Detect which cell encompasses the target text, then output its [x, y] center coordinate. 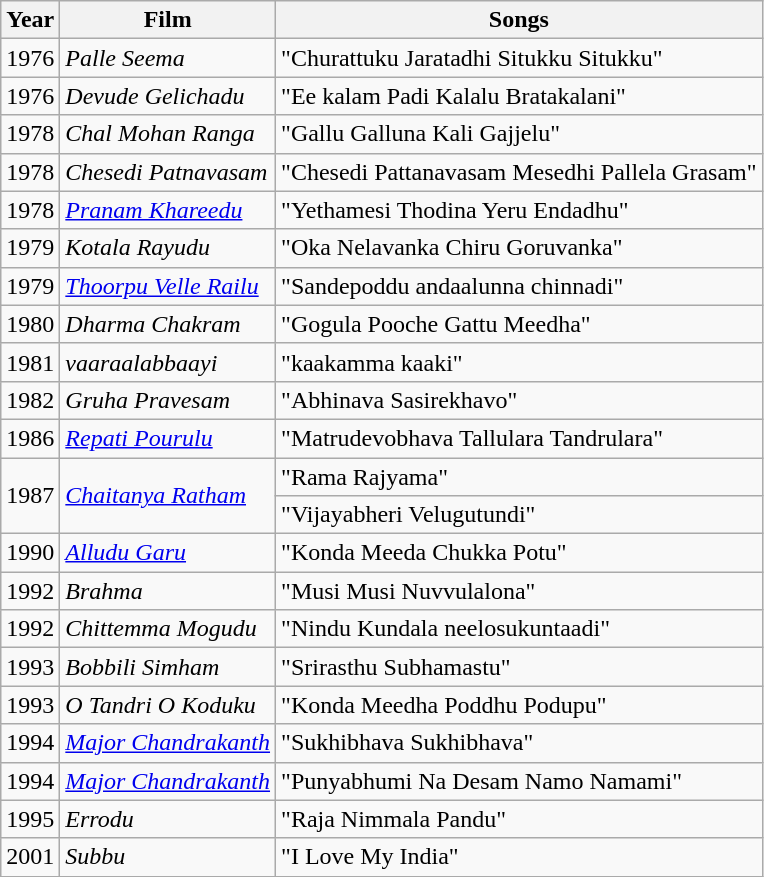
Repati Pourulu [168, 438]
"Gogula Pooche Gattu Meedha" [520, 324]
Songs [520, 20]
1982 [30, 400]
"Punyabhumi Na Desam Namo Namami" [520, 781]
Dharma Chakram [168, 324]
Gruha Pravesam [168, 400]
2001 [30, 857]
"Musi Musi Nuvvulalona" [520, 591]
1986 [30, 438]
1981 [30, 362]
"Nindu Kundala neelosukuntaadi" [520, 629]
Errodu [168, 819]
"Churattuku Jaratadhi Situkku Situkku" [520, 58]
"Konda Meedha Poddhu Podupu" [520, 705]
Chittemma Mogudu [168, 629]
"Konda Meeda Chukka Potu" [520, 553]
Chaitanya Ratham [168, 496]
Kotala Rayudu [168, 248]
Devude Gelichadu [168, 96]
Thoorpu Velle Railu [168, 286]
"Chesedi Pattanavasam Mesedhi Pallela Grasam" [520, 172]
O Tandri O Koduku [168, 705]
"Rama Rajyama" [520, 477]
"Sandepoddu andaalunna chinnadi" [520, 286]
Pranam Khareedu [168, 210]
"I Love My India" [520, 857]
"Gallu Galluna Kali Gajjelu" [520, 134]
"Sukhibhava Sukhibhava" [520, 743]
vaaraalabbaayi [168, 362]
"Srirasthu Subhamastu" [520, 667]
1995 [30, 819]
Chesedi Patnavasam [168, 172]
1990 [30, 553]
Chal Mohan Ranga [168, 134]
Palle Seema [168, 58]
"Vijayabheri Velugutundi" [520, 515]
"Matrudevobhava Tallulara Tandrulara" [520, 438]
Bobbili Simham [168, 667]
"Oka Nelavanka Chiru Goruvanka" [520, 248]
"kaakamma kaaki" [520, 362]
Year [30, 20]
Brahma [168, 591]
1987 [30, 496]
"Raja Nimmala Pandu" [520, 819]
1980 [30, 324]
"Ee kalam Padi Kalalu Bratakalani" [520, 96]
Film [168, 20]
Alludu Garu [168, 553]
"Abhinava Sasirekhavo" [520, 400]
Subbu [168, 857]
"Yethamesi Thodina Yeru Endadhu" [520, 210]
